Search for the cell housing the specified text and yield its [X, Y] center coordinate. 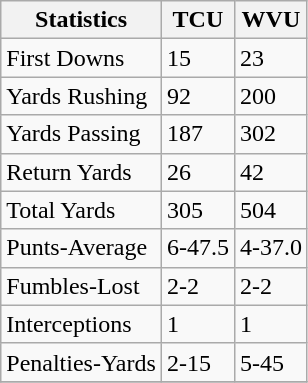
200 [270, 96]
Fumbles-Lost [82, 286]
15 [198, 58]
302 [270, 134]
Interceptions [82, 324]
Return Yards [82, 172]
Penalties-Yards [82, 362]
First Downs [82, 58]
26 [198, 172]
5-45 [270, 362]
TCU [198, 20]
6-47.5 [198, 248]
Punts-Average [82, 248]
WVU [270, 20]
504 [270, 210]
Yards Passing [82, 134]
187 [198, 134]
42 [270, 172]
92 [198, 96]
305 [198, 210]
Total Yards [82, 210]
2-15 [198, 362]
23 [270, 58]
4-37.0 [270, 248]
Statistics [82, 20]
Yards Rushing [82, 96]
